Output the (X, Y) coordinate of the center of the cell containing the given text.  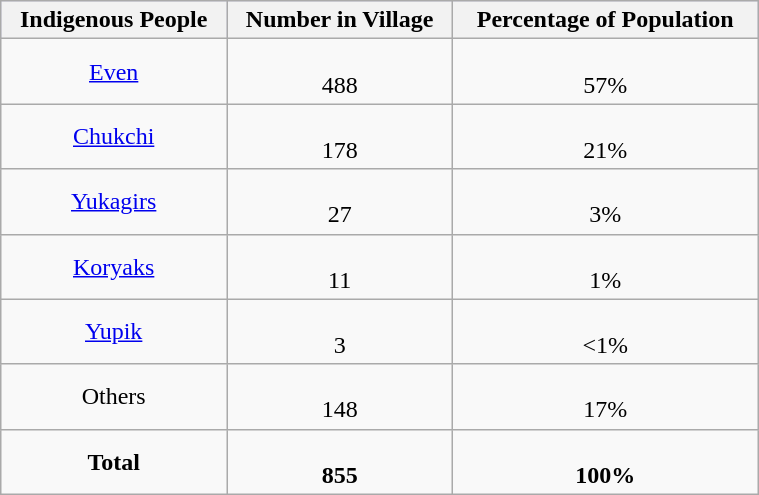
27 (340, 202)
<1% (606, 332)
Number in Village (340, 20)
Percentage of Population (606, 20)
Yupik (114, 332)
855 (340, 462)
21% (606, 136)
100% (606, 462)
Yukagirs (114, 202)
Total (114, 462)
148 (340, 396)
3% (606, 202)
Even (114, 72)
3 (340, 332)
57% (606, 72)
178 (340, 136)
1% (606, 266)
Others (114, 396)
488 (340, 72)
17% (606, 396)
Indigenous People (114, 20)
Chukchi (114, 136)
Koryaks (114, 266)
11 (340, 266)
